Determine the (X, Y) coordinate at the center of the cell enclosing the given text.  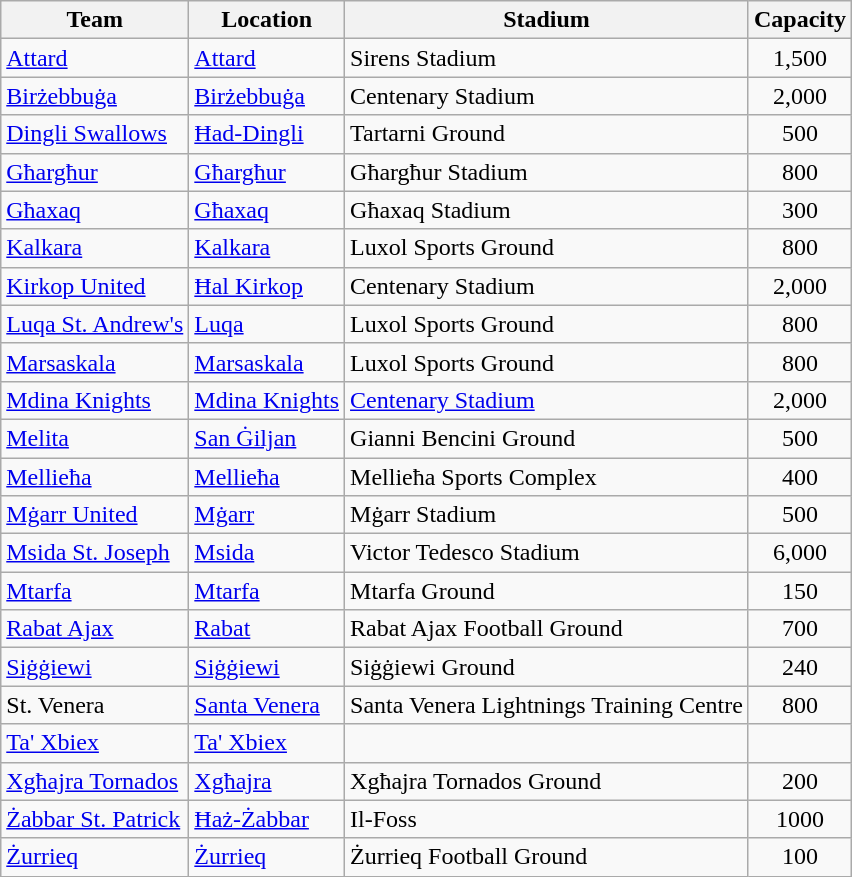
240 (800, 667)
100 (800, 857)
Santa Venera (267, 705)
Xgħajra Tornados (95, 781)
400 (800, 477)
Dingli Swallows (95, 134)
Sirens Stadium (547, 58)
Msida (267, 553)
Żurrieq Football Ground (547, 857)
Mtarfa Ground (547, 591)
150 (800, 591)
Msida St. Joseph (95, 553)
200 (800, 781)
Ħal Kirkop (267, 286)
Għargħur Stadium (547, 172)
Gianni Bencini Ground (547, 438)
Siġġiewi Ground (547, 667)
St. Venera (95, 705)
Żabbar St. Patrick (95, 819)
Mġarr Stadium (547, 515)
Stadium (547, 20)
Il-Foss (547, 819)
San Ġiljan (267, 438)
Kirkop United (95, 286)
300 (800, 210)
1000 (800, 819)
Capacity (800, 20)
Santa Venera Lightnings Training Centre (547, 705)
Luqa (267, 324)
700 (800, 629)
Xgħajra (267, 781)
Ħad-Dingli (267, 134)
Xgħajra Tornados Ground (547, 781)
1,500 (800, 58)
Location (267, 20)
6,000 (800, 553)
Rabat Ajax Football Ground (547, 629)
Melita (95, 438)
Mġarr United (95, 515)
Mellieħa Sports Complex (547, 477)
Luqa St. Andrew's (95, 324)
Team (95, 20)
Għaxaq Stadium (547, 210)
Tartarni Ground (547, 134)
Rabat Ajax (95, 629)
Ħaż-Żabbar (267, 819)
Victor Tedesco Stadium (547, 553)
Mġarr (267, 515)
Rabat (267, 629)
